Scan for the cell matching the given text and deliver its (X, Y) coordinate at center. 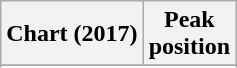
Chart (2017) (72, 34)
Peakposition (189, 34)
